Extract the [x, y] coordinate from the center of the cell holding the provided text.  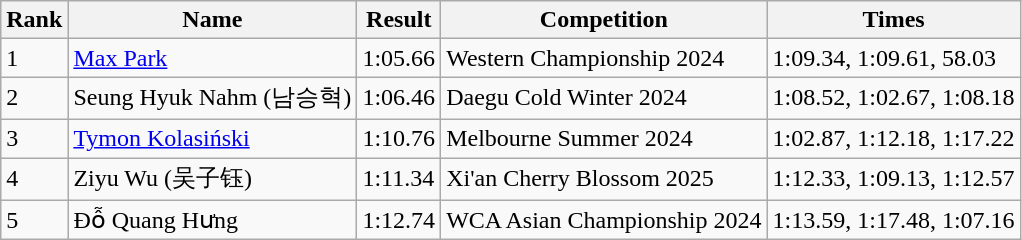
1:05.66 [399, 58]
1:13.59, 1:17.48, 1:07.16 [894, 220]
Seung Hyuk Nahm (남승혁) [212, 98]
5 [34, 220]
Melbourne Summer 2024 [604, 138]
Tymon Kolasiński [212, 138]
1:02.87, 1:12.18, 1:17.22 [894, 138]
2 [34, 98]
3 [34, 138]
Competition [604, 20]
Max Park [212, 58]
Daegu Cold Winter 2024 [604, 98]
Xi'an Cherry Blossom 2025 [604, 180]
Result [399, 20]
Times [894, 20]
1:10.76 [399, 138]
1 [34, 58]
Western Championship 2024 [604, 58]
1:06.46 [399, 98]
Rank [34, 20]
1:09.34, 1:09.61, 58.03 [894, 58]
1:11.34 [399, 180]
Đỗ Quang Hưng [212, 220]
1:12.33, 1:09.13, 1:12.57 [894, 180]
Name [212, 20]
1:12.74 [399, 220]
1:08.52, 1:02.67, 1:08.18 [894, 98]
4 [34, 180]
WCA Asian Championship 2024 [604, 220]
Ziyu Wu (吴子钰) [212, 180]
